For the text-containing cell, return its midpoint in [x, y] coordinate format. 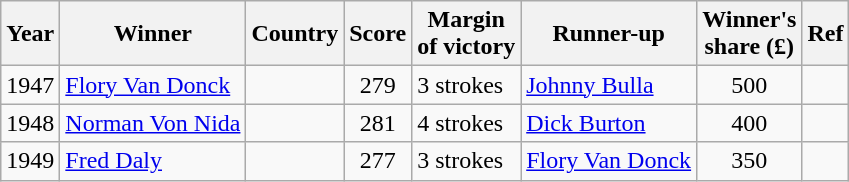
Fred Daly [153, 161]
Score [378, 34]
Year [30, 34]
400 [750, 123]
277 [378, 161]
Johnny Bulla [609, 85]
Winner [153, 34]
Ref [826, 34]
1949 [30, 161]
Marginof victory [466, 34]
Norman Von Nida [153, 123]
Winner'sshare (£) [750, 34]
279 [378, 85]
1947 [30, 85]
Runner-up [609, 34]
Country [295, 34]
Dick Burton [609, 123]
4 strokes [466, 123]
500 [750, 85]
281 [378, 123]
1948 [30, 123]
350 [750, 161]
